Output the (X, Y) coordinate of the center of the cell containing the given text.  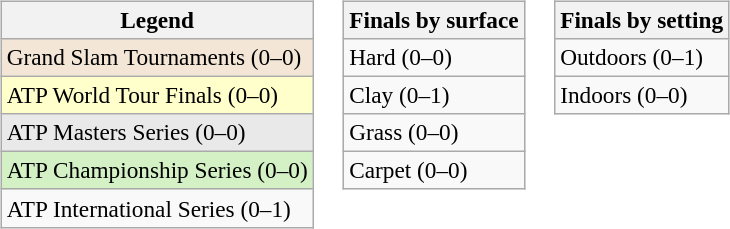
ATP International Series (0–1) (157, 208)
Finals by setting (642, 20)
Grand Slam Tournaments (0–0) (157, 57)
ATP World Tour Finals (0–0) (157, 95)
Clay (0–1) (434, 95)
Grass (0–0) (434, 133)
Indoors (0–0) (642, 95)
Finals by surface (434, 20)
Carpet (0–0) (434, 171)
Outdoors (0–1) (642, 57)
Legend (157, 20)
ATP Championship Series (0–0) (157, 171)
Hard (0–0) (434, 57)
ATP Masters Series (0–0) (157, 133)
